Capture the cell that displays the provided text and extract its (X, Y) central coordinate. 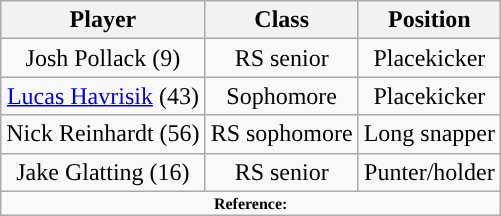
Position (429, 20)
Player (103, 20)
Jake Glatting (16) (103, 172)
Josh Pollack (9) (103, 58)
Punter/holder (429, 172)
Long snapper (429, 134)
RS sophomore (282, 134)
Reference: (251, 203)
Lucas Havrisik (43) (103, 96)
Nick Reinhardt (56) (103, 134)
Sophomore (282, 96)
Class (282, 20)
